Determine the (x, y) coordinate at the center of the cell enclosing the given text.  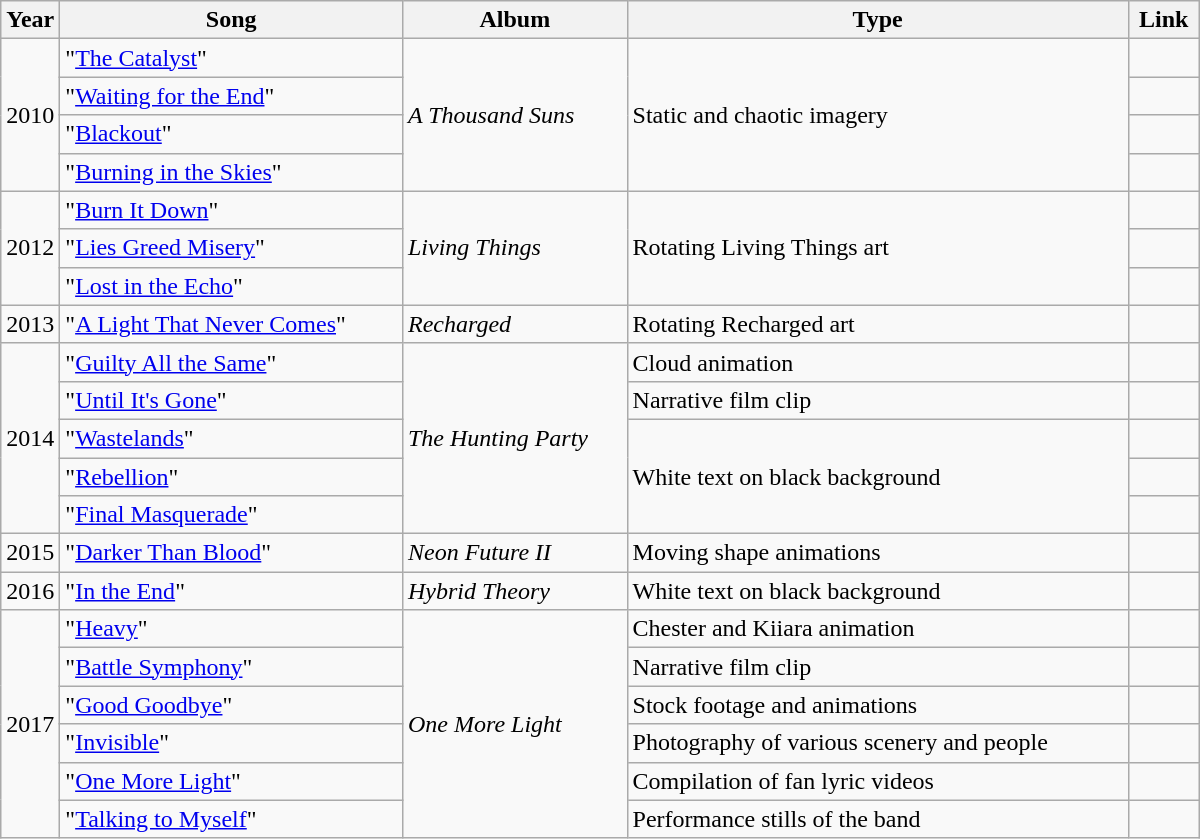
Moving shape animations (878, 553)
Rotating Living Things art (878, 248)
"Talking to Myself" (232, 819)
Type (878, 20)
2016 (30, 591)
Year (30, 20)
"Lost in the Echo" (232, 286)
Cloud animation (878, 362)
"The Catalyst" (232, 58)
2014 (30, 438)
Hybrid Theory (514, 591)
Living Things (514, 248)
2017 (30, 724)
"Burning in the Skies" (232, 172)
"Blackout" (232, 134)
Photography of various scenery and people (878, 743)
"Waiting for the End" (232, 96)
"Wastelands" (232, 438)
Rotating Recharged art (878, 324)
2010 (30, 115)
Song (232, 20)
One More Light (514, 724)
Neon Future II (514, 553)
The Hunting Party (514, 438)
"Lies Greed Misery" (232, 248)
"Until It's Gone" (232, 400)
"One More Light" (232, 781)
"Burn It Down" (232, 210)
Chester and Kiiara animation (878, 629)
"Invisible" (232, 743)
"Battle Symphony" (232, 667)
Stock footage and animations (878, 705)
"Good Goodbye" (232, 705)
A Thousand Suns (514, 115)
"Guilty All the Same" (232, 362)
"Final Masquerade" (232, 515)
Recharged (514, 324)
"Heavy" (232, 629)
Link (1164, 20)
Performance stills of the band (878, 819)
"A Light That Never Comes" (232, 324)
Compilation of fan lyric videos (878, 781)
Static and chaotic imagery (878, 115)
"Darker Than Blood" (232, 553)
2012 (30, 248)
2013 (30, 324)
"In the End" (232, 591)
"Rebellion" (232, 477)
2015 (30, 553)
Album (514, 20)
